Determine the [x, y] coordinate at the center of the cell enclosing the given text.  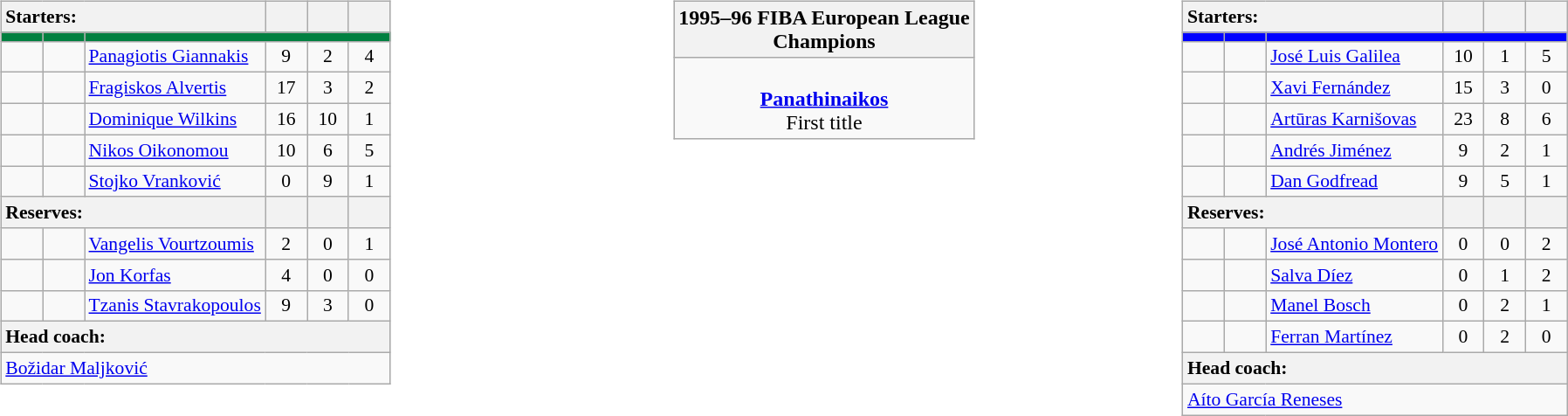
17 [286, 88]
Manel Bosch [1354, 306]
Jon Korfas [175, 274]
Xavi Fernández [1354, 88]
Artūras Karnišovas [1354, 119]
Panagiotis Giannakis [175, 57]
8 [1505, 119]
José Luis Galilea [1354, 57]
Stojko Vranković [175, 182]
Andrés Jiménez [1354, 150]
Aíto García Reneses [1375, 399]
Salva Díez [1354, 274]
Tzanis Stavrakopoulos [175, 306]
23 [1463, 119]
Fragiskos Alvertis [175, 88]
José Antonio Montero [1354, 244]
Dominique Wilkins [175, 119]
Dan Godfread [1354, 182]
Božidar Maljković [196, 368]
16 [286, 119]
1995–96 FIBA European League Champions [824, 30]
Nikos Oikonomou [175, 150]
Ferran Martínez [1354, 337]
PanathinaikosFirst title [824, 98]
Vangelis Vourtzoumis [175, 244]
15 [1463, 88]
